Output the [x, y] coordinate of the center of the cell containing the given text.  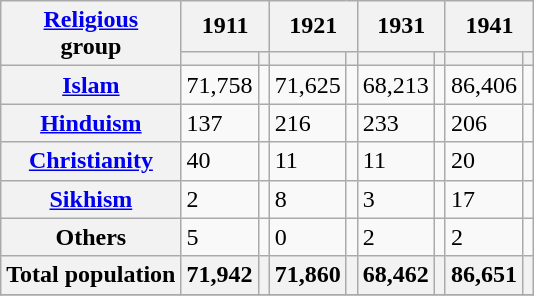
20 [484, 161]
1931 [401, 26]
68,462 [396, 275]
40 [220, 161]
Others [91, 237]
Islam [91, 85]
1941 [489, 26]
17 [484, 199]
71,758 [220, 85]
3 [396, 199]
Religiousgroup [91, 34]
1921 [313, 26]
86,651 [484, 275]
Christianity [91, 161]
0 [308, 237]
71,625 [308, 85]
71,942 [220, 275]
Sikhism [91, 199]
68,213 [396, 85]
71,860 [308, 275]
137 [220, 123]
1911 [225, 26]
206 [484, 123]
Total population [91, 275]
5 [220, 237]
233 [396, 123]
86,406 [484, 85]
216 [308, 123]
Hinduism [91, 123]
8 [308, 199]
